Return (x, y) of the center of cell containing provided text 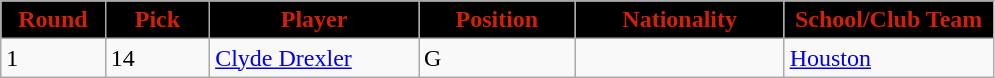
Position (498, 20)
G (498, 58)
14 (157, 58)
Nationality (680, 20)
1 (53, 58)
Round (53, 20)
School/Club Team (888, 20)
Houston (888, 58)
Clyde Drexler (314, 58)
Pick (157, 20)
Player (314, 20)
